Extract the (X, Y) coordinate from the center of the cell holding the provided text.  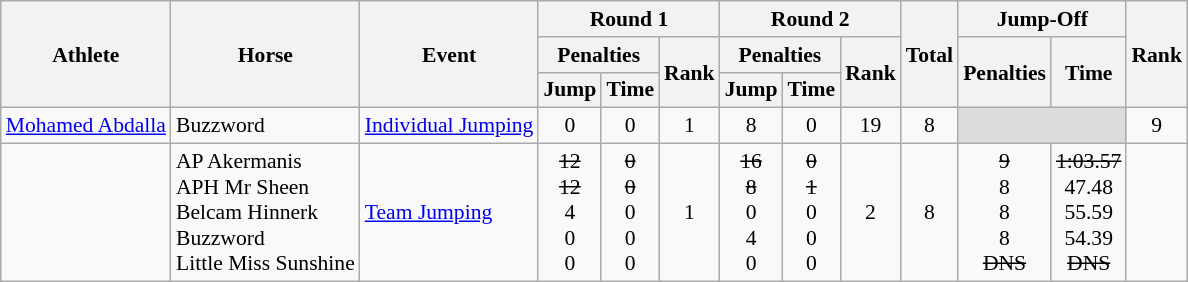
19 (870, 126)
1:03.5747.4855.5954.39DNS (1088, 213)
Buzzword (266, 126)
AP AkermanisAPH Mr SheenBelcam HinnerkBuzzwordLittle Miss Sunshine (266, 213)
Team Jumping (450, 213)
9888DNS (1004, 213)
00000 (630, 213)
01000 (812, 213)
Round 1 (628, 19)
2 (870, 213)
Individual Jumping (450, 126)
1212400 (570, 213)
168040 (752, 213)
Athlete (86, 54)
Mohamed Abdalla (86, 126)
Horse (266, 54)
9 (1156, 126)
Total (930, 54)
Event (450, 54)
Round 2 (810, 19)
Jump-Off (1042, 19)
